Identify which cell holds the provided text, then report its (x, y) central coordinate. 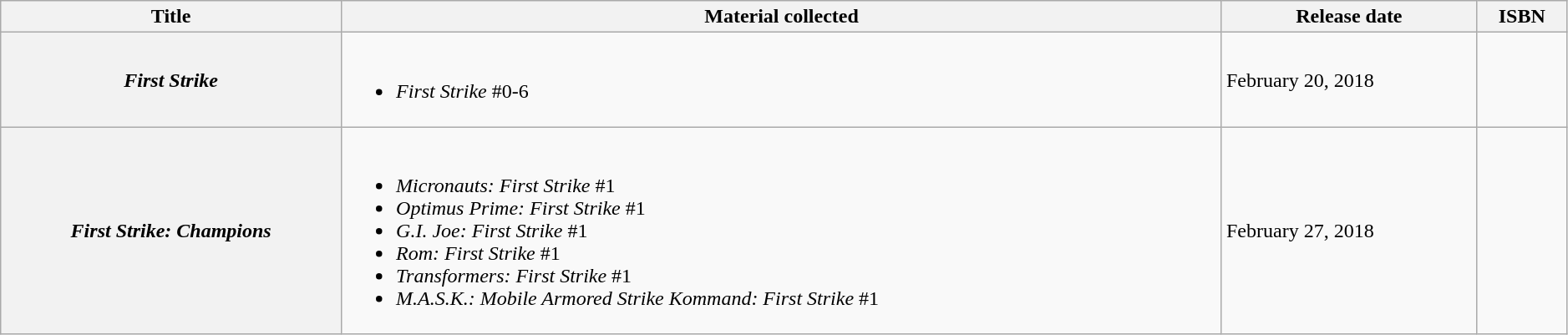
First Strike: Champions (171, 231)
Release date (1348, 17)
February 27, 2018 (1348, 231)
ISBN (1522, 17)
Material collected (782, 17)
Title (171, 17)
February 20, 2018 (1348, 80)
First Strike #0-6 (782, 80)
First Strike (171, 80)
